Return [X, Y] of the center of cell containing provided text 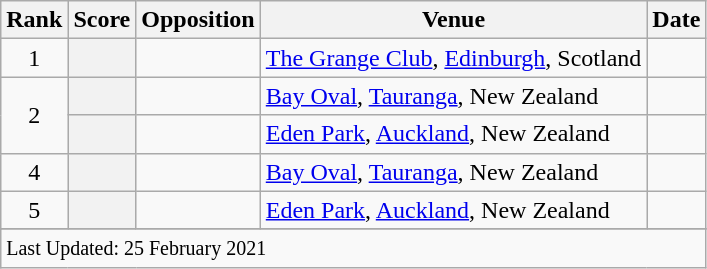
Rank [34, 20]
2 [34, 115]
The Grange Club, Edinburgh, Scotland [454, 58]
Last Updated: 25 February 2021 [354, 248]
Venue [454, 20]
5 [34, 210]
Score [102, 20]
4 [34, 172]
1 [34, 58]
Date [676, 20]
Opposition [198, 20]
